Provide the [x, y] coordinate of the cell's center where the given text is located.  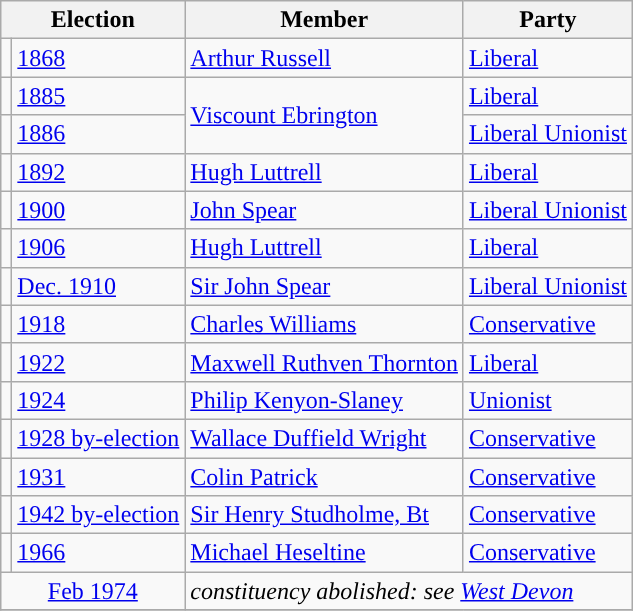
1924 [98, 400]
1868 [98, 58]
Colin Patrick [324, 477]
Arthur Russell [324, 58]
Wallace Duffield Wright [324, 438]
Michael Heseltine [324, 553]
1885 [98, 96]
Unionist [548, 400]
constituency abolished: see West Devon [409, 591]
1922 [98, 362]
John Spear [324, 210]
Party [548, 20]
1918 [98, 324]
Viscount Ebrington [324, 115]
Philip Kenyon-Slaney [324, 400]
Feb 1974 [93, 591]
Member [324, 20]
Sir Henry Studholme, Bt [324, 515]
1900 [98, 210]
1886 [98, 134]
1892 [98, 172]
Sir John Spear [324, 286]
1931 [98, 477]
1966 [98, 553]
1942 by-election [98, 515]
1928 by-election [98, 438]
Dec. 1910 [98, 286]
Maxwell Ruthven Thornton [324, 362]
1906 [98, 248]
Election [93, 20]
Charles Williams [324, 324]
